Capture the cell that displays the provided text and extract its (X, Y) central coordinate. 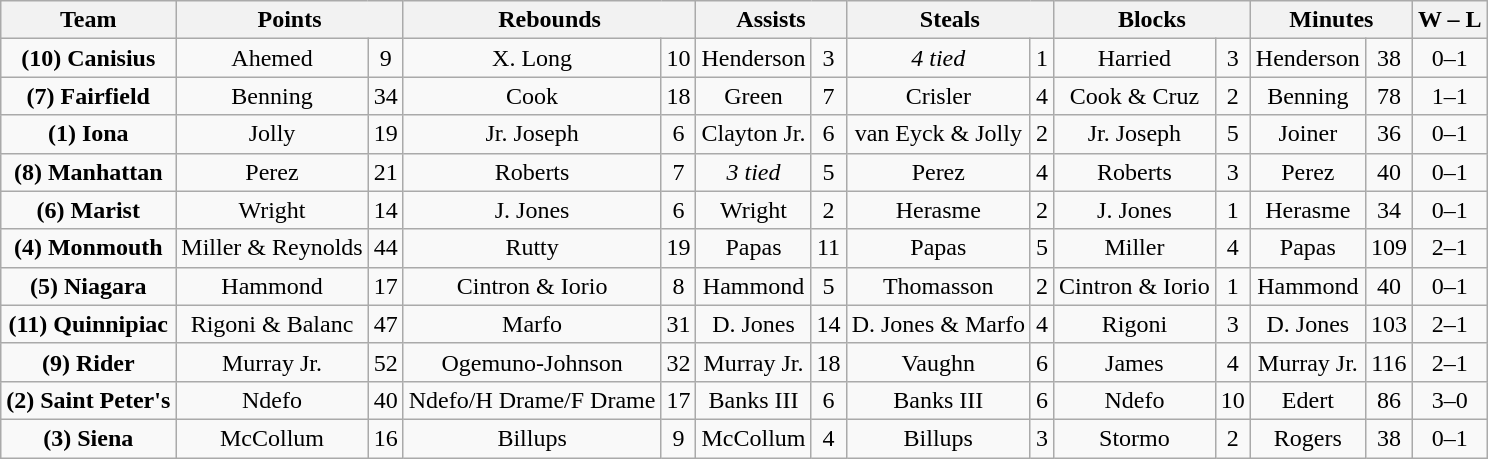
X. Long (532, 58)
Ogemuno-Johnson (532, 362)
Ndefo/H Drame/F Drame (532, 400)
32 (678, 362)
Vaughn (938, 362)
31 (678, 324)
(8) Manhattan (88, 172)
Blocks (1152, 20)
1–1 (1450, 96)
(11) Quinnipiac (88, 324)
3 tied (754, 172)
78 (1388, 96)
103 (1388, 324)
(6) Marist (88, 210)
Edert (1308, 400)
11 (828, 248)
Thomasson (938, 286)
(7) Fairfield (88, 96)
van Eyck & Jolly (938, 134)
Cook (532, 96)
21 (386, 172)
Joiner (1308, 134)
44 (386, 248)
Steals (950, 20)
Harried (1135, 58)
D. Jones & Marfo (938, 324)
Rutty (532, 248)
(2) Saint Peter's (88, 400)
Rigoni & Balanc (272, 324)
Rogers (1308, 438)
3–0 (1450, 400)
Ahemed (272, 58)
Miller & Reynolds (272, 248)
Minutes (1331, 20)
Crisler (938, 96)
Jolly (272, 134)
W – L (1450, 20)
James (1135, 362)
(10) Canisius (88, 58)
Miller (1135, 248)
Assists (771, 20)
47 (386, 324)
Points (290, 20)
(3) Siena (88, 438)
(1) Iona (88, 134)
Rebounds (550, 20)
Rigoni (1135, 324)
(4) Monmouth (88, 248)
Clayton Jr. (754, 134)
(9) Rider (88, 362)
Marfo (532, 324)
52 (386, 362)
4 tied (938, 58)
Cook & Cruz (1135, 96)
Green (754, 96)
8 (678, 286)
36 (1388, 134)
Team (88, 20)
Stormo (1135, 438)
109 (1388, 248)
16 (386, 438)
(5) Niagara (88, 286)
86 (1388, 400)
116 (1388, 362)
